Provide the (X, Y) coordinate of the cell's center where the given text is located.  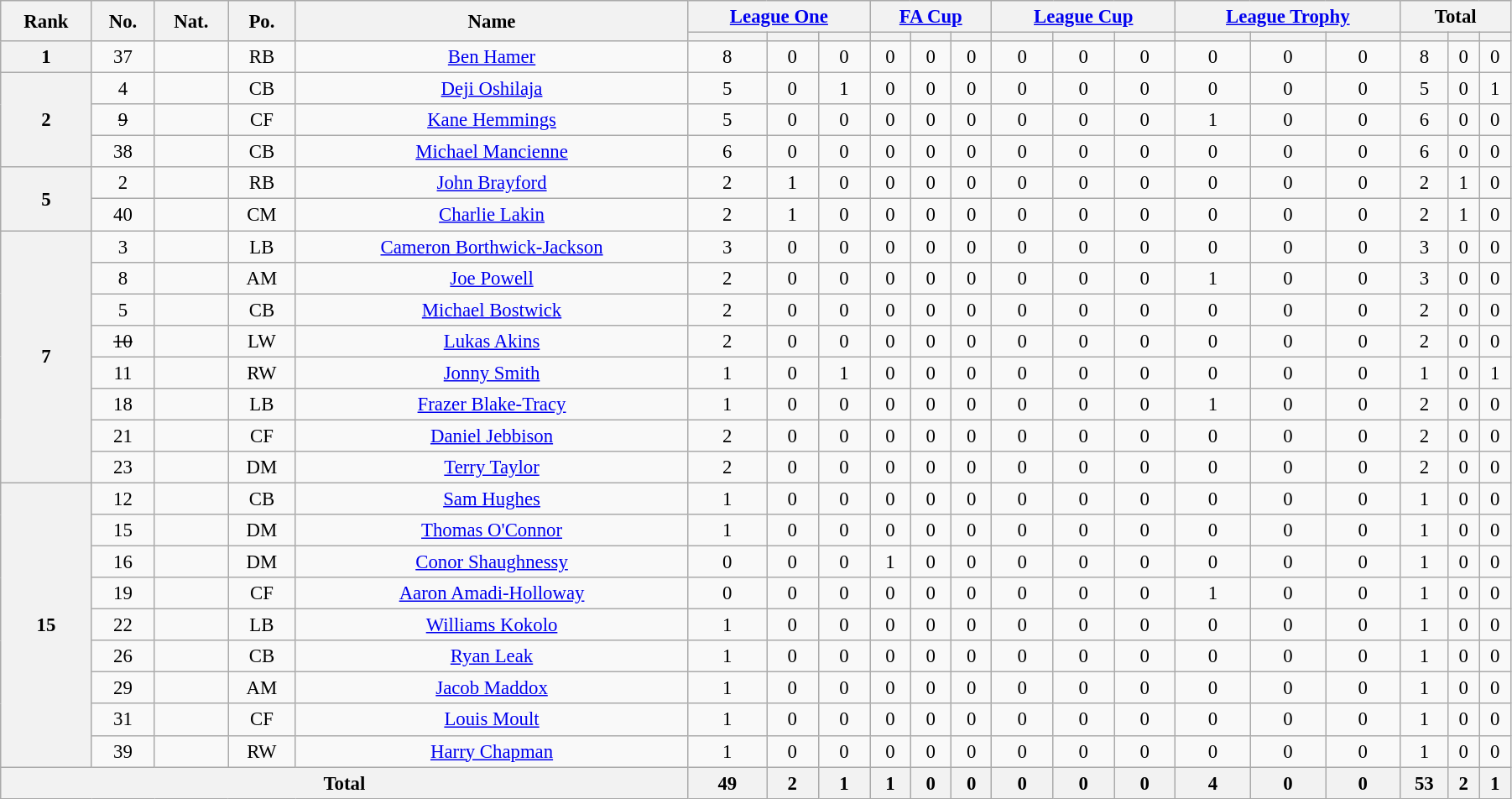
CM (262, 215)
Jonny Smith (492, 373)
11 (123, 373)
39 (123, 751)
League Trophy (1288, 17)
Aaron Amadi-Holloway (492, 593)
Sam Hughes (492, 499)
Name (492, 21)
League Cup (1084, 17)
29 (123, 688)
7 (46, 358)
12 (123, 499)
Deji Oshilaja (492, 89)
Harry Chapman (492, 751)
Michael Mancienne (492, 152)
Lukas Akins (492, 341)
Charlie Lakin (492, 215)
Jacob Maddox (492, 688)
Nat. (191, 21)
23 (123, 467)
Rank (46, 21)
22 (123, 625)
Daniel Jebbison (492, 436)
19 (123, 593)
53 (1425, 783)
31 (123, 720)
Kane Hemmings (492, 120)
40 (123, 215)
Joe Powell (492, 278)
Ben Hamer (492, 57)
Michael Bostwick (492, 310)
Louis Moult (492, 720)
21 (123, 436)
16 (123, 562)
Terry Taylor (492, 467)
Frazer Blake-Tracy (492, 405)
No. (123, 21)
10 (123, 341)
LW (262, 341)
Ryan Leak (492, 656)
18 (123, 405)
Po. (262, 21)
Williams Kokolo (492, 625)
38 (123, 152)
Cameron Borthwick-Jackson (492, 247)
49 (727, 783)
Conor Shaughnessy (492, 562)
FA Cup (931, 17)
37 (123, 57)
26 (123, 656)
Thomas O'Connor (492, 530)
League One (779, 17)
9 (123, 120)
John Brayford (492, 184)
